From the cell containing the given text, extract its center point as (X, Y) coordinate. 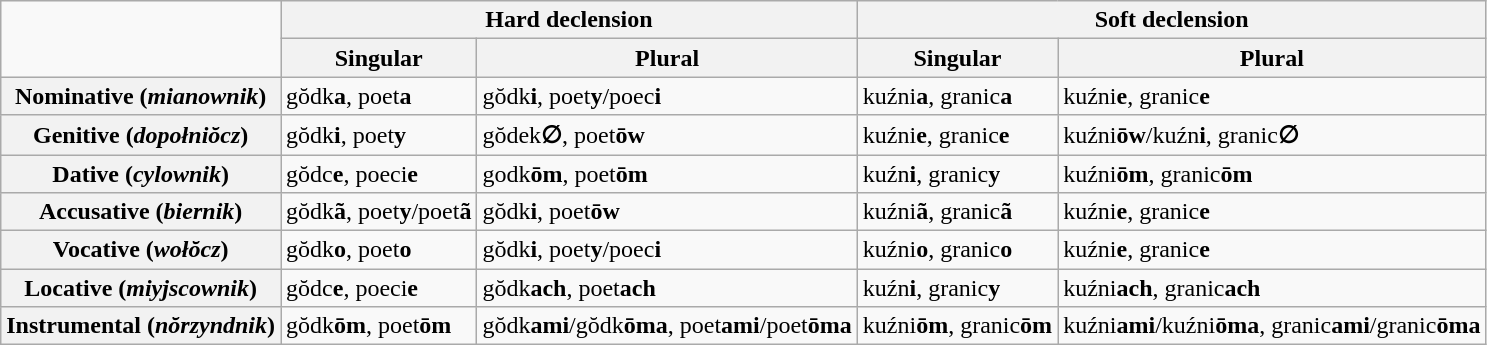
gŏdek∅, poetōw (667, 135)
Vocative (wołŏcz) (141, 250)
kuźniami/kuźniōma, granicami/granicōma (1272, 326)
kuźniach, granicach (1272, 288)
Locative (miyjscownik) (141, 288)
Soft declension (1172, 20)
Accusative (biernik) (141, 212)
Genitive (dopołniŏcz) (141, 135)
Hard declension (570, 20)
gŏdkach, poetach (667, 288)
gŏdkã, poety/poetã (379, 212)
gŏdkami/gŏdkōma, poetami/poetōma (667, 326)
Nominative (mianownik) (141, 96)
kuźnia, granica (957, 96)
kuźniōw/kuźni, granic∅ (1272, 135)
gŏdki, poety (379, 135)
godkōm, poetōm (667, 173)
gŏdki, poetōw (667, 212)
kuźnio, granico (957, 250)
gŏdka, poeta (379, 96)
gŏdko, poeto (379, 250)
gŏdkōm, poetōm (379, 326)
kuźniã, granicã (957, 212)
Dative (cylownik) (141, 173)
Instrumental (nŏrzyndnik) (141, 326)
